For the text-containing cell, return its midpoint in (x, y) coordinate format. 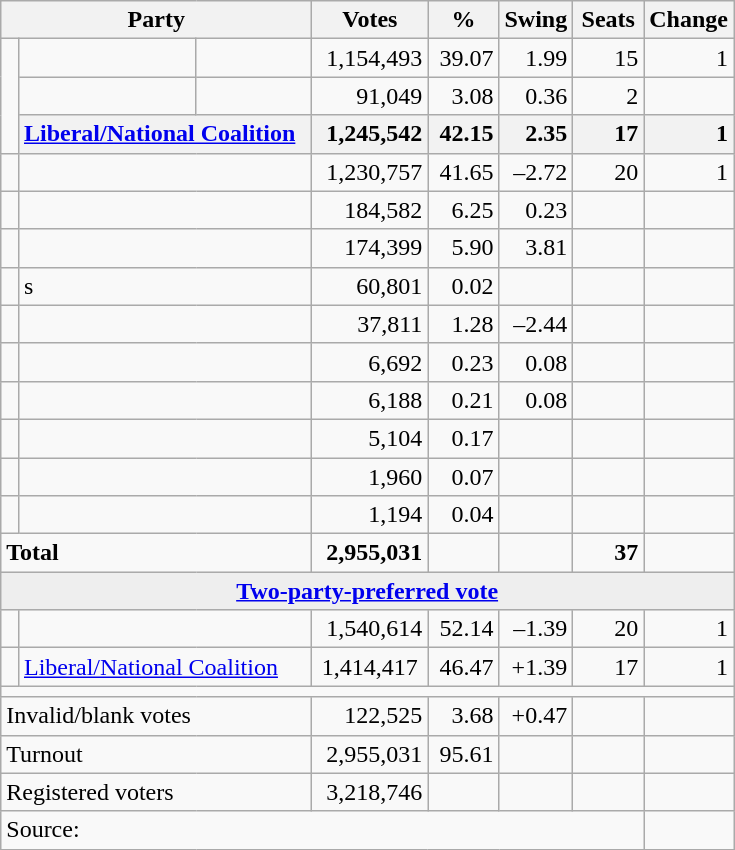
1,414,417 (370, 667)
91,049 (370, 96)
184,582 (370, 210)
–1.39 (536, 629)
% (464, 20)
52.14 (464, 629)
2.35 (536, 134)
Registered voters (156, 792)
1,194 (370, 515)
Change (689, 20)
Party (156, 20)
46.47 (464, 667)
3.08 (464, 96)
s (164, 286)
+1.39 (536, 667)
1.28 (464, 324)
6.25 (464, 210)
37,811 (370, 324)
2 (608, 96)
0.36 (536, 96)
Two-party-preferred vote (368, 591)
Votes (370, 20)
1.99 (536, 58)
1,154,493 (370, 58)
3.68 (464, 716)
174,399 (370, 248)
0.17 (464, 438)
1,540,614 (370, 629)
0.04 (464, 515)
1,960 (370, 477)
Turnout (156, 754)
Invalid/blank votes (156, 716)
1,245,542 (370, 134)
Source: (322, 830)
–2.44 (536, 324)
60,801 (370, 286)
3,218,746 (370, 792)
6,692 (370, 362)
39.07 (464, 58)
1,230,757 (370, 172)
95.61 (464, 754)
37 (608, 553)
6,188 (370, 400)
5.90 (464, 248)
42.15 (464, 134)
Swing (536, 20)
122,525 (370, 716)
–2.72 (536, 172)
3.81 (536, 248)
0.21 (464, 400)
0.07 (464, 477)
15 (608, 58)
0.02 (464, 286)
+0.47 (536, 716)
41.65 (464, 172)
Total (156, 553)
5,104 (370, 438)
Seats (608, 20)
